Return [x, y] of the center of cell containing provided text 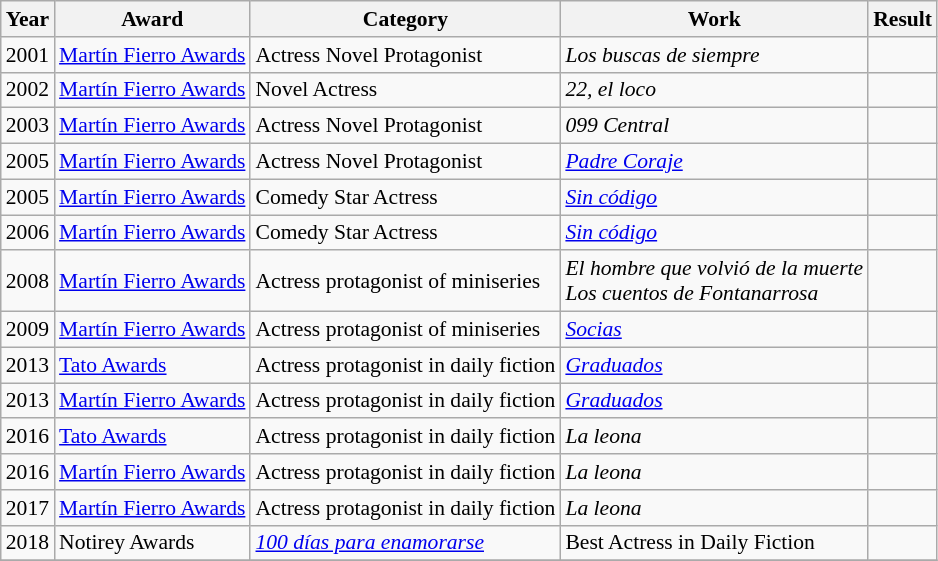
Best Actress in Daily Fiction [714, 543]
2001 [28, 55]
Los buscas de siempre [714, 55]
2008 [28, 282]
2009 [28, 330]
El hombre que volvió de la muerteLos cuentos de Fontanarrosa [714, 282]
2003 [28, 126]
100 días para enamorarse [405, 543]
Result [902, 19]
Novel Actress [405, 90]
Category [405, 19]
Notirey Awards [152, 543]
Padre Coraje [714, 162]
Socias [714, 330]
Year [28, 19]
099 Central [714, 126]
2006 [28, 233]
22, el loco [714, 90]
Work [714, 19]
Award [152, 19]
2018 [28, 543]
2002 [28, 90]
2017 [28, 508]
